Determine the (x, y) coordinate at the center of the cell enclosing the given text.  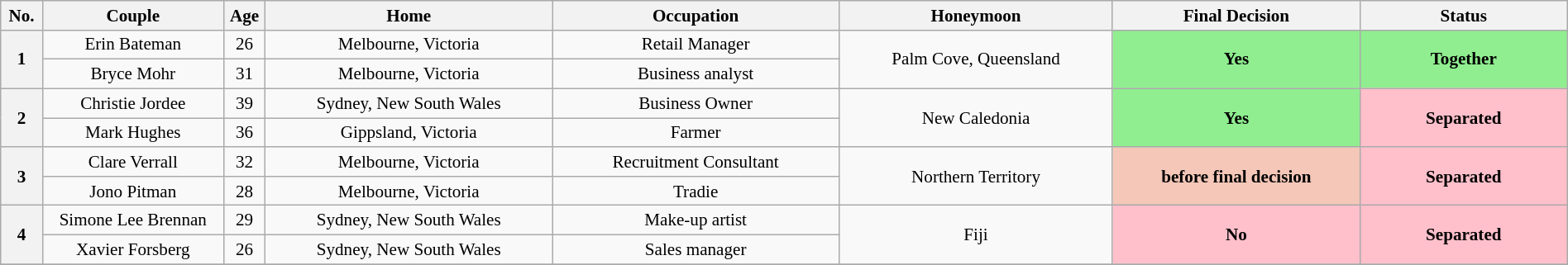
29 (245, 220)
Xavier Forsberg (132, 249)
Sales manager (696, 249)
Final Decision (1236, 15)
Fiji (976, 234)
Home (409, 15)
New Caledonia (976, 117)
39 (245, 102)
Bryce Mohr (132, 74)
Farmer (696, 132)
before final decision (1236, 177)
Together (1464, 59)
Make-up artist (696, 220)
Age (245, 15)
Recruitment Consultant (696, 162)
Occupation (696, 15)
No. (22, 15)
Couple (132, 15)
Palm Cove, Queensland (976, 59)
No (1236, 234)
Tradie (696, 190)
Gippsland, Victoria (409, 132)
Honeymoon (976, 15)
3 (22, 177)
Business Owner (696, 102)
Retail Manager (696, 45)
Status (1464, 15)
Clare Verrall (132, 162)
Christie Jordee (132, 102)
Simone Lee Brennan (132, 220)
Mark Hughes (132, 132)
2 (22, 117)
Business analyst (696, 74)
32 (245, 162)
1 (22, 59)
36 (245, 132)
Northern Territory (976, 177)
4 (22, 234)
28 (245, 190)
Jono Pitman (132, 190)
Erin Bateman (132, 45)
31 (245, 74)
